Search for the cell housing the specified text and yield its (X, Y) center coordinate. 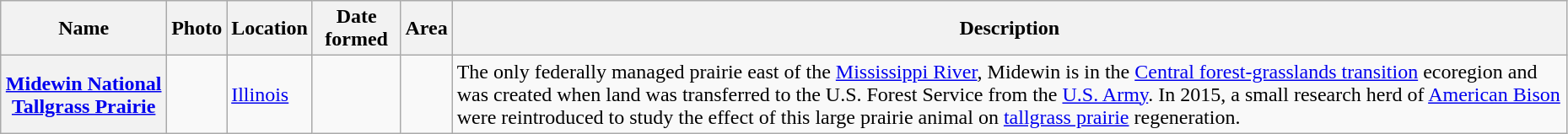
Name (84, 29)
Date formed (356, 29)
Area (427, 29)
Photo (197, 29)
Midewin National Tallgrass Prairie (84, 94)
Location (270, 29)
Illinois (270, 94)
Description (1009, 29)
